Locate the cell with the specified text and output its [x, y] center coordinate. 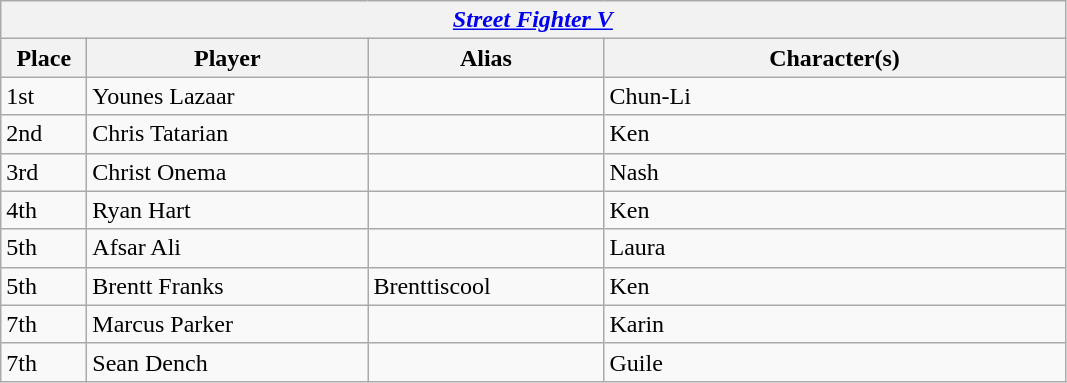
Guile [834, 362]
Street Fighter V [533, 20]
Place [44, 58]
Chris Tatarian [228, 134]
Brenttiscool [486, 286]
Christ Onema [228, 172]
Afsar Ali [228, 248]
Karin [834, 324]
Player [228, 58]
Brentt Franks [228, 286]
1st [44, 96]
Alias [486, 58]
4th [44, 210]
Ryan Hart [228, 210]
Nash [834, 172]
Marcus Parker [228, 324]
Laura [834, 248]
Younes Lazaar [228, 96]
Chun-Li [834, 96]
Sean Dench [228, 362]
2nd [44, 134]
3rd [44, 172]
Character(s) [834, 58]
